Return the (X, Y) coordinate for the center point of the cell that contains the specified text.  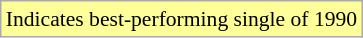
Indicates best-performing single of 1990 (182, 19)
